For the text-containing cell, return its midpoint in (x, y) coordinate format. 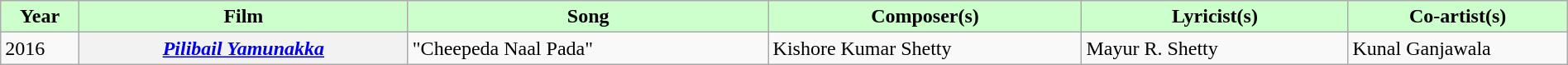
Composer(s) (925, 17)
2016 (40, 48)
Co-artist(s) (1457, 17)
Year (40, 17)
Pilibail Yamunakka (243, 48)
Kunal Ganjawala (1457, 48)
Lyricist(s) (1215, 17)
Song (588, 17)
Film (243, 17)
Kishore Kumar Shetty (925, 48)
Mayur R. Shetty (1215, 48)
"Cheepeda Naal Pada" (588, 48)
